From the cell containing the given text, extract its center point as [X, Y] coordinate. 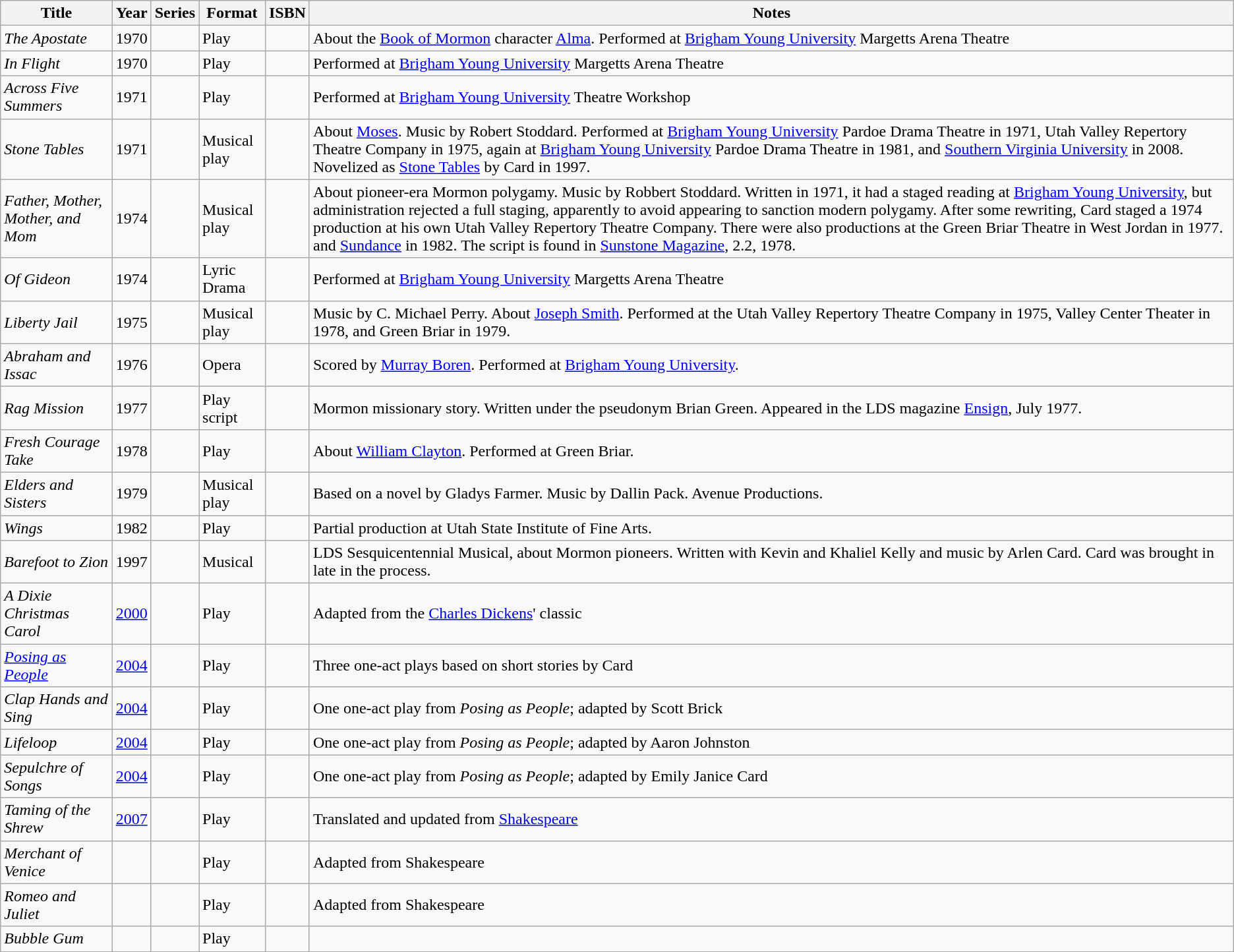
Elders and Sisters [57, 493]
1978 [132, 451]
Wings [57, 528]
Bubble Gum [57, 939]
Based on a novel by Gladys Farmer. Music by Dallin Pack. Avenue Productions. [771, 493]
In Flight [57, 63]
About William Clayton. Performed at Green Briar. [771, 451]
Romeo and Juliet [57, 905]
Mormon missionary story. Written under the pseudonym Brian Green. Appeared in the LDS magazine Ensign, July 1977. [771, 407]
Year [132, 13]
Opera [232, 365]
Lyric Drama [232, 280]
Play script [232, 407]
Stone Tables [57, 149]
Clap Hands and Sing [57, 708]
Series [175, 13]
Across Five Summers [57, 98]
Liberty Jail [57, 322]
Title [57, 13]
Partial production at Utah State Institute of Fine Arts. [771, 528]
Of Gideon [57, 280]
Notes [771, 13]
The Apostate [57, 38]
1982 [132, 528]
Rag Mission [57, 407]
Abraham and Issac [57, 365]
1975 [132, 322]
Adapted from the Charles Dickens' classic [771, 614]
1976 [132, 365]
A Dixie Christmas Carol [57, 614]
Fresh Courage Take [57, 451]
1997 [132, 562]
Translated and updated from Shakespeare [771, 819]
Merchant of Venice [57, 862]
One one-act play from Posing as People; adapted by Scott Brick [771, 708]
Sepulchre of Songs [57, 777]
2000 [132, 614]
Lifeloop [57, 742]
Posing as People [57, 666]
Performed at Brigham Young University Theatre Workshop [771, 98]
Musical [232, 562]
1977 [132, 407]
ISBN [287, 13]
One one-act play from Posing as People; adapted by Emily Janice Card [771, 777]
Format [232, 13]
Scored by Murray Boren. Performed at Brigham Young University. [771, 365]
1979 [132, 493]
Three one-act plays based on short stories by Card [771, 666]
About the Book of Mormon character Alma. Performed at Brigham Young University Margetts Arena Theatre [771, 38]
Father, Mother, Mother, and Mom [57, 219]
One one-act play from Posing as People; adapted by Aaron Johnston [771, 742]
2007 [132, 819]
Barefoot to Zion [57, 562]
Taming of the Shrew [57, 819]
